Return [x, y] of the center of cell containing provided text 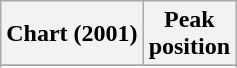
Chart (2001) [72, 34]
Peakposition [189, 34]
